Determine the (X, Y) coordinate at the center of the cell enclosing the given text.  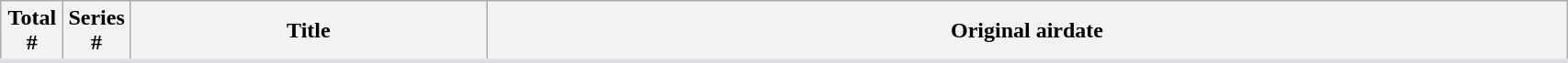
Series# (96, 31)
Original airdate (1027, 31)
Title (309, 31)
Total# (32, 31)
